Extract the (x, y) coordinate from the center of the cell holding the provided text.  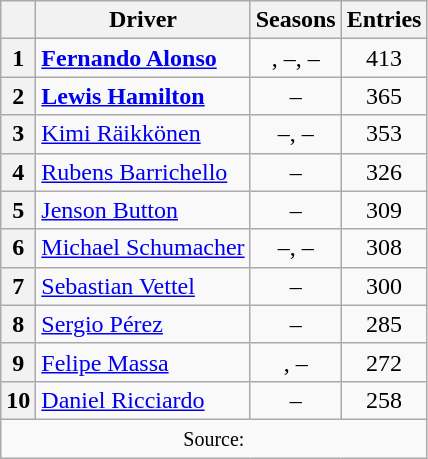
Fernando Alonso (143, 58)
Kimi Räikkönen (143, 134)
Michael Schumacher (143, 248)
Jenson Button (143, 210)
285 (384, 324)
Rubens Barrichello (143, 172)
308 (384, 248)
Lewis Hamilton (143, 96)
7 (18, 286)
300 (384, 286)
272 (384, 362)
Entries (384, 20)
Driver (143, 20)
3 (18, 134)
8 (18, 324)
9 (18, 362)
10 (18, 400)
258 (384, 400)
, –, – (296, 58)
365 (384, 96)
353 (384, 134)
309 (384, 210)
Daniel Ricciardo (143, 400)
326 (384, 172)
, – (296, 362)
Source: (214, 438)
2 (18, 96)
4 (18, 172)
Seasons (296, 20)
Sebastian Vettel (143, 286)
1 (18, 58)
Felipe Massa (143, 362)
413 (384, 58)
Sergio Pérez (143, 324)
5 (18, 210)
6 (18, 248)
